Provide the [X, Y] coordinate of the cell's center where the given text is located.  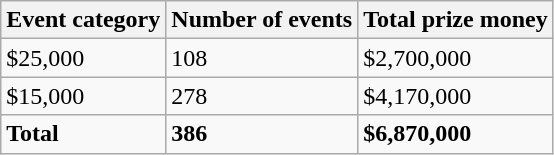
Number of events [262, 20]
Total prize money [456, 20]
278 [262, 96]
386 [262, 134]
$2,700,000 [456, 58]
108 [262, 58]
Event category [84, 20]
$15,000 [84, 96]
$6,870,000 [456, 134]
$25,000 [84, 58]
$4,170,000 [456, 96]
Total [84, 134]
